Return the [x, y] coordinate for the center point of the cell that contains the specified text.  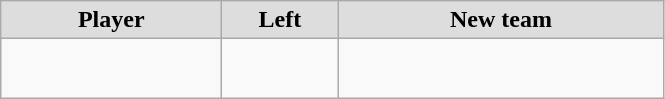
Player [112, 20]
New team [501, 20]
Left [280, 20]
